Determine the (X, Y) coordinate at the center of the cell enclosing the given text.  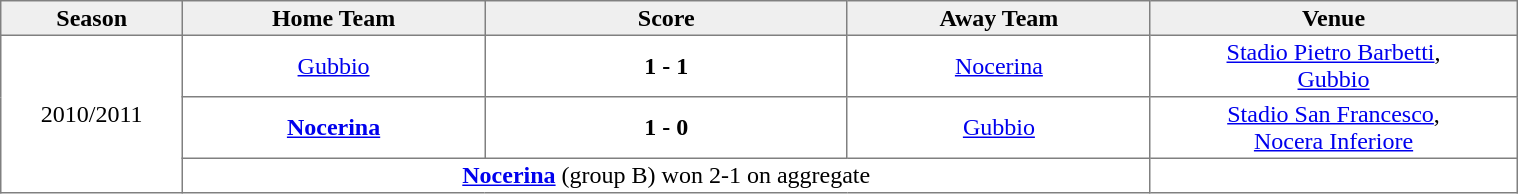
Stadio San Francesco,Nocera Inferiore (1333, 128)
Score (666, 18)
Nocerina (group B) won 2-1 on aggregate (666, 175)
Away Team (998, 18)
Season (92, 18)
2010/2011 (92, 114)
Home Team (334, 18)
Venue (1333, 18)
1 - 0 (666, 128)
1 - 1 (666, 66)
Stadio Pietro Barbetti,Gubbio (1333, 66)
